From the cell containing the given text, extract its center point as [X, Y] coordinate. 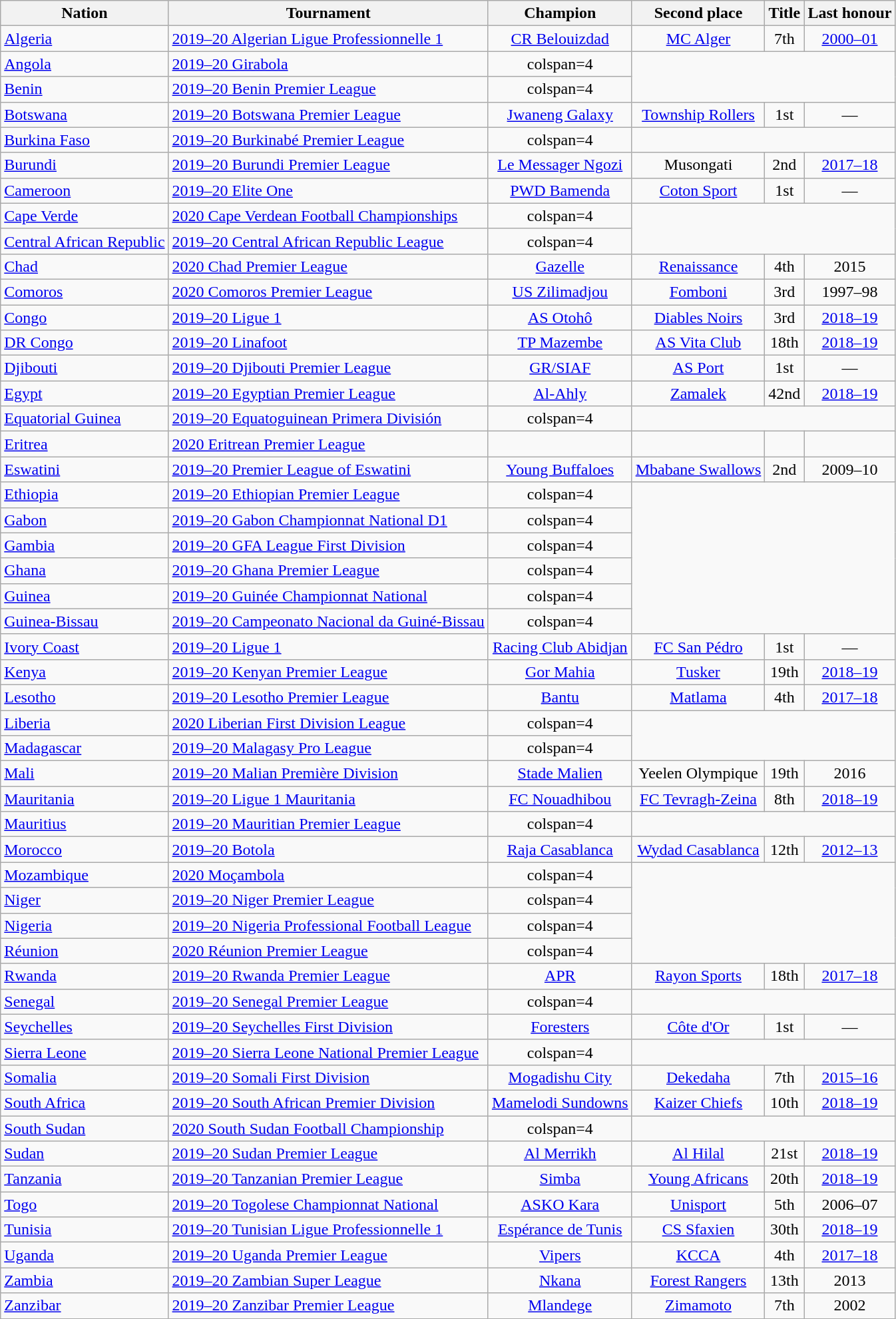
2000–01 [849, 39]
Racing Club Abidjan [560, 647]
Rwanda [85, 976]
2019–20 Niger Premier League [328, 900]
Benin [85, 89]
2019–20 Djibouti Premier League [328, 368]
Chad [85, 266]
2019–20 Burundi Premier League [328, 165]
Congo [85, 318]
GR/SIAF [560, 368]
10th [784, 1103]
US Zilimadjou [560, 292]
2019–20 Ligue 1 Mauritania [328, 799]
1997–98 [849, 292]
2019–20 Malagasy Pro League [328, 748]
2019–20 Uganda Premier League [328, 1255]
Unisport [698, 1204]
FC Nouadhibou [560, 799]
ASKO Kara [560, 1204]
2019–20 GFA League First Division [328, 545]
Zimamoto [698, 1306]
2009–10 [849, 469]
Dekedaha [698, 1077]
2019–20 Senegal Premier League [328, 1001]
8th [784, 799]
Kenya [85, 672]
2019–20 Togolese Championnat National [328, 1204]
2019–20 Botswana Premier League [328, 115]
2019–20 Ethiopian Premier League [328, 495]
APR [560, 976]
2020 South Sudan Football Championship [328, 1129]
Réunion [85, 951]
Ethiopia [85, 495]
FC San Pédro [698, 647]
2019–20 Rwanda Premier League [328, 976]
2012–13 [849, 850]
Tanzania [85, 1179]
TP Mazembe [560, 343]
2019–20 Elite One [328, 190]
Gor Mahia [560, 672]
CR Belouizdad [560, 39]
DR Congo [85, 343]
13th [784, 1280]
Mozambique [85, 875]
Young Africans [698, 1179]
CS Sfaxien [698, 1230]
Raja Casablanca [560, 850]
2019–20 Burkinabé Premier League [328, 140]
2019–20 Girabola [328, 64]
20th [784, 1179]
2019–20 Somali First Division [328, 1077]
Seychelles [85, 1027]
42nd [784, 394]
2019–20 Premier League of Eswatini [328, 469]
Foresters [560, 1027]
Township Rollers [698, 115]
MC Alger [698, 39]
Nkana [560, 1280]
Al-Ahly [560, 394]
Espérance de Tunis [560, 1230]
Somalia [85, 1077]
Togo [85, 1204]
Morocco [85, 850]
2016 [849, 774]
2019–20 Sudan Premier League [328, 1154]
Central African Republic [85, 241]
2019–20 Central African Republic League [328, 241]
Simba [560, 1179]
Mauritania [85, 799]
2019–20 Malian Première Division [328, 774]
2015–16 [849, 1077]
Liberia [85, 722]
Mamelodi Sundowns [560, 1103]
2019–20 Equatoguinean Primera División [328, 419]
2019–20 Seychelles First Division [328, 1027]
2002 [849, 1306]
Zanzibar [85, 1306]
FC Tevragh-Zeina [698, 799]
Madagascar [85, 748]
Nation [85, 13]
Vipers [560, 1255]
Algeria [85, 39]
2020 Comoros Premier League [328, 292]
Uganda [85, 1255]
Fomboni [698, 292]
Diables Noirs [698, 318]
2020 Cape Verdean Football Championships [328, 216]
Al Merrikh [560, 1154]
2019–20 South African Premier Division [328, 1103]
AS Vita Club [698, 343]
South Sudan [85, 1129]
Burundi [85, 165]
Mali [85, 774]
2013 [849, 1280]
2019–20 Benin Premier League [328, 89]
Eritrea [85, 444]
2006–07 [849, 1204]
Second place [698, 13]
AS Port [698, 368]
Mauritius [85, 824]
Equatorial Guinea [85, 419]
2019–20 Egyptian Premier League [328, 394]
2019–20 Mauritian Premier League [328, 824]
5th [784, 1204]
Matlama [698, 697]
12th [784, 850]
Last honour [849, 13]
2019–20 Campeonato Nacional da Guiné-Bissau [328, 621]
Sudan [85, 1154]
Forest Rangers [698, 1280]
2019–20 Zanzibar Premier League [328, 1306]
AS Otohô [560, 318]
2019–20 Sierra Leone National Premier League [328, 1052]
2020 Eritrean Premier League [328, 444]
Ghana [85, 571]
Kaizer Chiefs [698, 1103]
Botswana [85, 115]
Mlandege [560, 1306]
South Africa [85, 1103]
Zamalek [698, 394]
Côte d'Or [698, 1027]
2019–20 Algerian Ligue Professionnelle 1 [328, 39]
Tournament [328, 13]
2019–20 Botola [328, 850]
2020 Moçambola [328, 875]
Djibouti [85, 368]
KCCA [698, 1255]
Gambia [85, 545]
PWD Bamenda [560, 190]
2019–20 Gabon Championnat National D1 [328, 520]
Cameroon [85, 190]
2019–20 Kenyan Premier League [328, 672]
Coton Sport [698, 190]
Gazelle [560, 266]
Mogadishu City [560, 1077]
Jwaneng Galaxy [560, 115]
Guinea [85, 596]
2020 Chad Premier League [328, 266]
2019–20 Guinée Championnat National [328, 596]
2019–20 Ghana Premier League [328, 571]
Musongati [698, 165]
Renaissance [698, 266]
Yeelen Olympique [698, 774]
21st [784, 1154]
Eswatini [85, 469]
Rayon Sports [698, 976]
Stade Malien [560, 774]
Ivory Coast [85, 647]
Mbabane Swallows [698, 469]
2019–20 Zambian Super League [328, 1280]
Wydad Casablanca [698, 850]
Young Buffaloes [560, 469]
2019–20 Nigeria Professional Football League [328, 925]
Senegal [85, 1001]
Burkina Faso [85, 140]
Angola [85, 64]
Cape Verde [85, 216]
Comoros [85, 292]
Title [784, 13]
2020 Réunion Premier League [328, 951]
30th [784, 1230]
2019–20 Tanzanian Premier League [328, 1179]
Niger [85, 900]
Tusker [698, 672]
Egypt [85, 394]
Bantu [560, 697]
Gabon [85, 520]
Guinea-Bissau [85, 621]
2019–20 Lesotho Premier League [328, 697]
2020 Liberian First Division League [328, 722]
Nigeria [85, 925]
Le Messager Ngozi [560, 165]
2015 [849, 266]
Lesotho [85, 697]
Tunisia [85, 1230]
2019–20 Tunisian Ligue Professionnelle 1 [328, 1230]
Zambia [85, 1280]
Sierra Leone [85, 1052]
2019–20 Linafoot [328, 343]
Champion [560, 13]
Al Hilal [698, 1154]
